Output the (X, Y) coordinate of the center of the cell containing the given text.  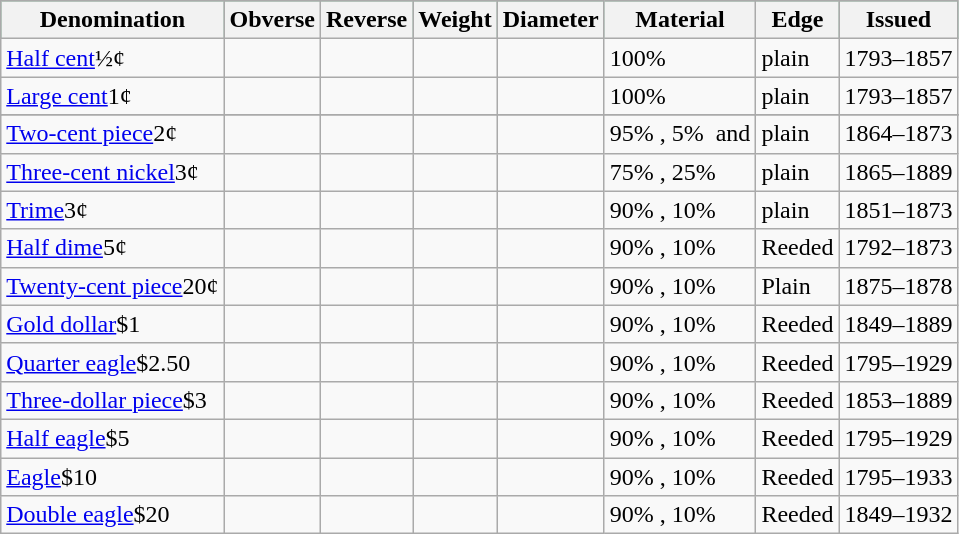
Weight (455, 20)
75% , 25% (680, 172)
Quarter eagle$2.50 (112, 362)
Half eagle$5 (112, 438)
1792–1873 (898, 248)
1849–1889 (898, 324)
1849–1932 (898, 515)
Three-cent nickel3¢ (112, 172)
Reverse (366, 20)
1795–1933 (898, 477)
Half cent½¢ (112, 58)
Double eagle$20 (112, 515)
95% , 5% and (680, 134)
Two-cent piece2¢ (112, 134)
Denomination (112, 20)
Obverse (272, 20)
Issued (898, 20)
Plain (798, 286)
Edge (798, 20)
Three-dollar piece$3 (112, 400)
1864–1873 (898, 134)
Large cent1¢ (112, 96)
1875–1878 (898, 286)
Gold dollar$1 (112, 324)
1851–1873 (898, 210)
Material (680, 20)
Diameter (550, 20)
Twenty-cent piece20¢ (112, 286)
Eagle$10 (112, 477)
Trime3¢ (112, 210)
1853–1889 (898, 400)
1865–1889 (898, 172)
Half dime5¢ (112, 248)
